Locate the cell with the specified text and output its [x, y] center coordinate. 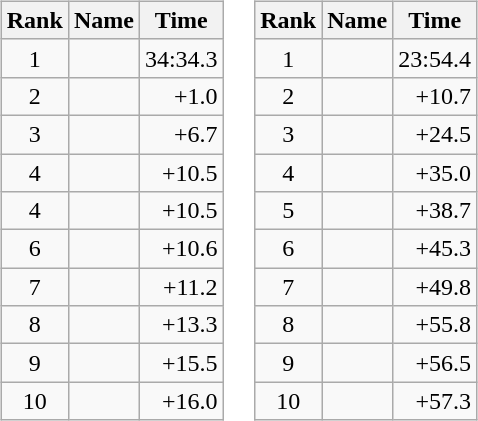
+56.5 [435, 363]
+13.3 [181, 325]
5 [288, 211]
+16.0 [181, 401]
+24.5 [435, 134]
+10.7 [435, 96]
+35.0 [435, 173]
+15.5 [181, 363]
+1.0 [181, 96]
+55.8 [435, 325]
+38.7 [435, 211]
+11.2 [181, 287]
34:34.3 [181, 58]
+45.3 [435, 249]
23:54.4 [435, 58]
+6.7 [181, 134]
+57.3 [435, 401]
+10.6 [181, 249]
+49.8 [435, 287]
